For the text-containing cell, return its midpoint in [x, y] coordinate format. 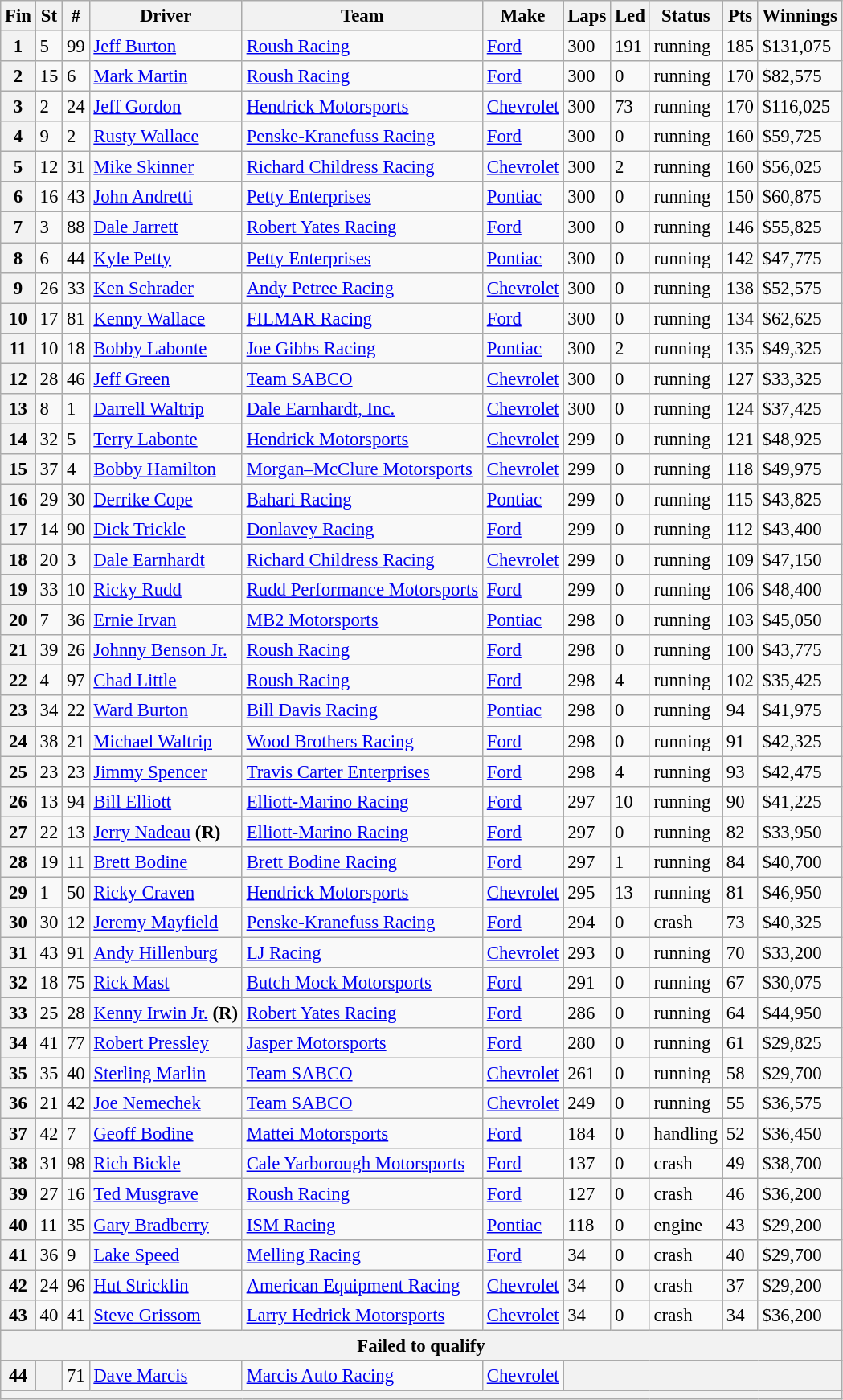
Failed to qualify [421, 1345]
$33,200 [800, 952]
$30,075 [800, 983]
146 [741, 227]
93 [741, 772]
Rich Bickle [166, 1165]
112 [741, 530]
Chad Little [166, 681]
$48,400 [800, 590]
142 [741, 258]
138 [741, 288]
Melling Racing [362, 1255]
$47,775 [800, 258]
Kenny Irwin Jr. (R) [166, 1013]
MB2 Motorsports [362, 620]
LJ Racing [362, 952]
295 [587, 892]
Pts [741, 16]
Bobby Labonte [166, 348]
Wood Brothers Racing [362, 741]
137 [587, 1165]
Marcis Auto Racing [362, 1376]
61 [741, 1043]
67 [741, 983]
Brett Bodine Racing [362, 862]
$43,775 [800, 650]
249 [587, 1103]
Andy Petree Racing [362, 288]
Driver [166, 16]
Dave Marcis [166, 1376]
Dale Jarrett [166, 227]
Led [630, 16]
Jimmy Spencer [166, 772]
Mark Martin [166, 76]
# [76, 16]
124 [741, 409]
Jerry Nadeau (R) [166, 832]
Michael Waltrip [166, 741]
97 [76, 681]
Mattei Motorsports [362, 1134]
Brett Bodine [166, 862]
71 [76, 1376]
Bahari Racing [362, 499]
Ernie Irvan [166, 620]
Ricky Rudd [166, 590]
Johnny Benson Jr. [166, 650]
Andy Hillenburg [166, 952]
Dale Earnhardt [166, 560]
ISM Racing [362, 1225]
Bill Elliott [166, 801]
$41,225 [800, 801]
Jeff Burton [166, 47]
84 [741, 862]
191 [630, 47]
$36,575 [800, 1103]
$43,825 [800, 499]
64 [741, 1013]
Rusty Wallace [166, 137]
Kyle Petty [166, 258]
Ken Schrader [166, 288]
$47,150 [800, 560]
$42,325 [800, 741]
Donlavey Racing [362, 530]
$46,950 [800, 892]
Rudd Performance Motorsports [362, 590]
Ward Burton [166, 711]
102 [741, 681]
82 [741, 832]
$131,075 [800, 47]
77 [76, 1043]
Winnings [800, 16]
Cale Yarborough Motorsports [362, 1165]
$38,700 [800, 1165]
$49,975 [800, 469]
106 [741, 590]
185 [741, 47]
American Equipment Racing [362, 1285]
Gary Bradberry [166, 1225]
99 [76, 47]
Ricky Craven [166, 892]
Ted Musgrave [166, 1194]
FILMAR Racing [362, 318]
Jeff Green [166, 379]
49 [741, 1165]
121 [741, 439]
Kenny Wallace [166, 318]
John Andretti [166, 197]
109 [741, 560]
$52,575 [800, 288]
$62,625 [800, 318]
Jasper Motorsports [362, 1043]
$35,425 [800, 681]
Lake Speed [166, 1255]
Geoff Bodine [166, 1134]
286 [587, 1013]
Butch Mock Motorsports [362, 983]
Terry Labonte [166, 439]
Jeff Gordon [166, 107]
Sterling Marlin [166, 1074]
280 [587, 1043]
engine [685, 1225]
$33,325 [800, 379]
$49,325 [800, 348]
261 [587, 1074]
Morgan–McClure Motorsports [362, 469]
58 [741, 1074]
70 [741, 952]
$116,025 [800, 107]
Joe Gibbs Racing [362, 348]
52 [741, 1134]
$29,825 [800, 1043]
Derrike Cope [166, 499]
Robert Pressley [166, 1043]
100 [741, 650]
291 [587, 983]
Dale Earnhardt, Inc. [362, 409]
55 [741, 1103]
50 [76, 892]
Bobby Hamilton [166, 469]
$37,425 [800, 409]
96 [76, 1285]
$55,825 [800, 227]
115 [741, 499]
$82,575 [800, 76]
$41,975 [800, 711]
Team [362, 16]
Make [522, 16]
75 [76, 983]
handling [685, 1134]
$42,475 [800, 772]
$56,025 [800, 167]
98 [76, 1165]
135 [741, 348]
293 [587, 952]
Steve Grissom [166, 1315]
Fin [18, 16]
134 [741, 318]
$59,725 [800, 137]
Dick Trickle [166, 530]
$45,050 [800, 620]
Larry Hedrick Motorsports [362, 1315]
Mike Skinner [166, 167]
103 [741, 620]
St [48, 16]
Bill Davis Racing [362, 711]
Rick Mast [166, 983]
$40,325 [800, 923]
Laps [587, 16]
294 [587, 923]
$33,950 [800, 832]
184 [587, 1134]
150 [741, 197]
88 [76, 227]
Status [685, 16]
$60,875 [800, 197]
$36,450 [800, 1134]
Travis Carter Enterprises [362, 772]
Joe Nemechek [166, 1103]
Jeremy Mayfield [166, 923]
$44,950 [800, 1013]
$48,925 [800, 439]
$43,400 [800, 530]
Hut Stricklin [166, 1285]
$40,700 [800, 862]
Darrell Waltrip [166, 409]
